From the cell containing the given text, extract its center point as (x, y) coordinate. 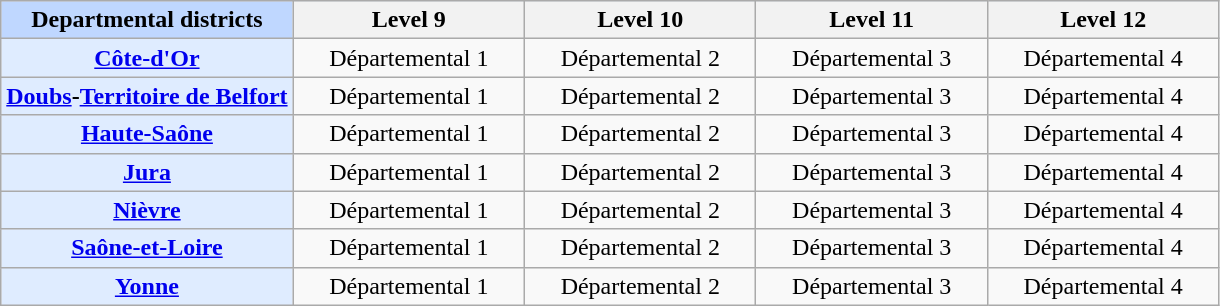
Level 9 (408, 20)
Level 10 (640, 20)
Côte-d'Or (147, 58)
Level 11 (872, 20)
Jura (147, 172)
Nièvre (147, 210)
Saône-et-Loire (147, 248)
Doubs-Territoire de Belfort (147, 96)
Departmental districts (147, 20)
Haute-Saône (147, 134)
Yonne (147, 286)
Level 12 (1102, 20)
